Identify which cell holds the provided text, then report its (x, y) central coordinate. 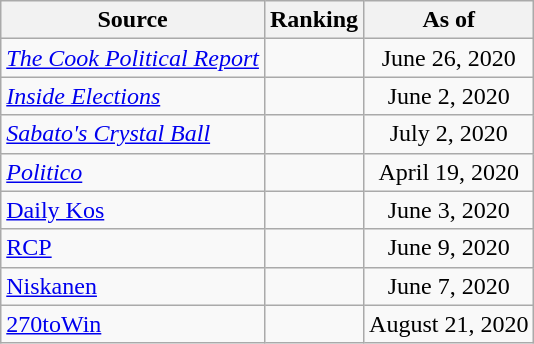
Politico (133, 172)
Sabato's Crystal Ball (133, 134)
Niskanen (133, 286)
The Cook Political Report (133, 58)
270toWin (133, 324)
June 7, 2020 (449, 286)
RCP (133, 248)
Source (133, 20)
June 3, 2020 (449, 210)
June 26, 2020 (449, 58)
As of (449, 20)
Inside Elections (133, 96)
June 2, 2020 (449, 96)
Daily Kos (133, 210)
April 19, 2020 (449, 172)
Ranking (314, 20)
July 2, 2020 (449, 134)
August 21, 2020 (449, 324)
June 9, 2020 (449, 248)
